Scan for the cell matching the given text and deliver its [X, Y] coordinate at center. 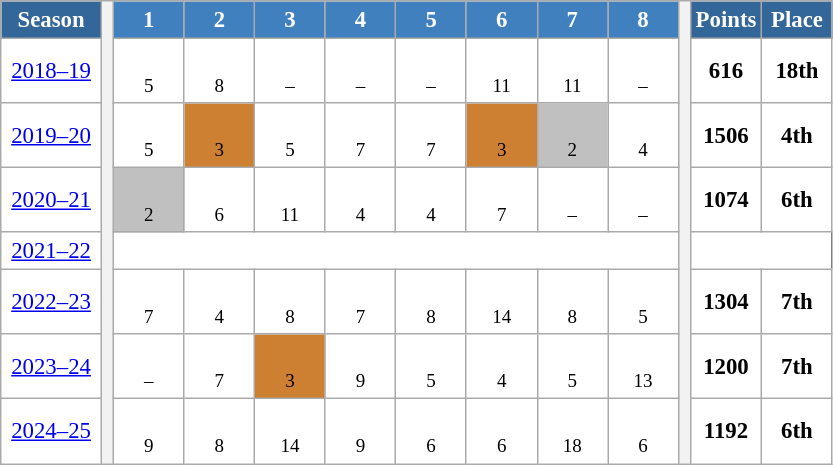
Points [726, 20]
616 [726, 72]
1506 [726, 136]
Place [798, 20]
1192 [726, 432]
4th [798, 136]
1304 [726, 302]
1200 [726, 366]
2020–21 [52, 200]
2021–22 [52, 251]
1 [148, 20]
2024–25 [52, 432]
Season [52, 20]
2019–20 [52, 136]
18 [572, 432]
2018–19 [52, 72]
2023–24 [52, 366]
2022–23 [52, 302]
1074 [726, 200]
13 [644, 366]
18th [798, 72]
